Search for the cell housing the specified text and yield its (x, y) center coordinate. 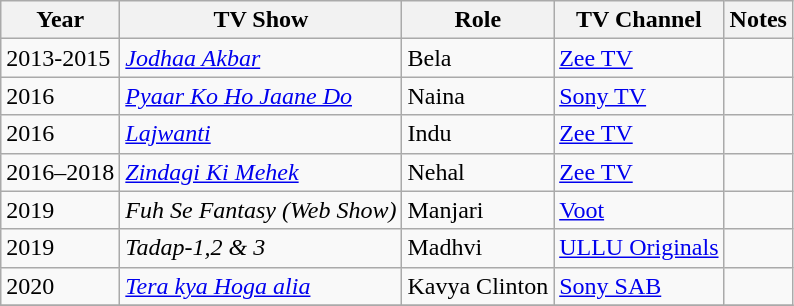
2016–2018 (60, 172)
Madhvi (478, 248)
TV Channel (639, 20)
2020 (60, 286)
2013-2015 (60, 58)
Indu (478, 134)
Nehal (478, 172)
Year (60, 20)
Jodhaa Akbar (261, 58)
Zindagi Ki Mehek (261, 172)
Notes (758, 20)
Naina (478, 96)
Sony SAB (639, 286)
Bela (478, 58)
TV Show (261, 20)
ULLU Originals (639, 248)
Manjari (478, 210)
Pyaar Ko Ho Jaane Do (261, 96)
Tera kya Hoga alia (261, 286)
Sony TV (639, 96)
Kavya Clinton (478, 286)
Lajwanti (261, 134)
Role (478, 20)
Voot (639, 210)
Tadap-1,2 & 3 (261, 248)
Fuh Se Fantasy (Web Show) (261, 210)
